Scan for the cell matching the given text and deliver its [x, y] coordinate at center. 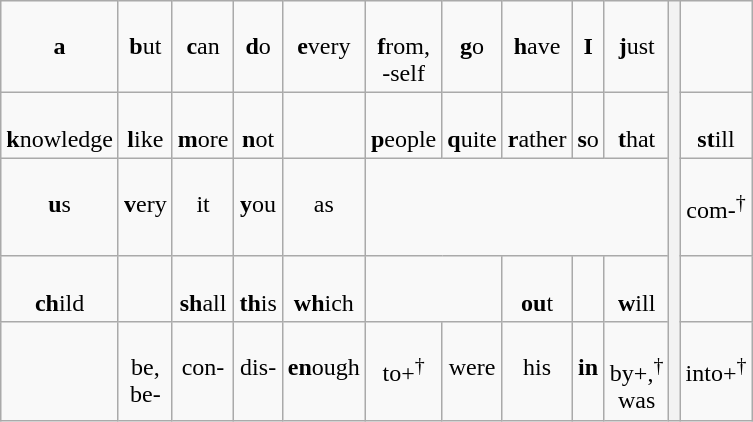
which [324, 288]
a [60, 47]
you [258, 208]
have [537, 47]
more [203, 126]
so [588, 126]
his [537, 370]
will [636, 288]
people [403, 126]
like [145, 126]
still [716, 126]
dis- [258, 370]
do [258, 47]
I [588, 47]
can [203, 47]
by+,†was [636, 370]
knowledge [60, 126]
were [472, 370]
in [588, 370]
very [145, 208]
as [324, 208]
into+† [716, 370]
go [472, 47]
con- [203, 370]
that [636, 126]
shall [203, 288]
quite [472, 126]
from,-self [403, 47]
to+† [403, 370]
be,be- [145, 370]
com-† [716, 208]
us [60, 208]
not [258, 126]
this [258, 288]
but [145, 47]
enough [324, 370]
it [203, 208]
out [537, 288]
child [60, 288]
rather [537, 126]
just [636, 47]
every [324, 47]
